Extract the (x, y) coordinate from the center of the cell holding the provided text.  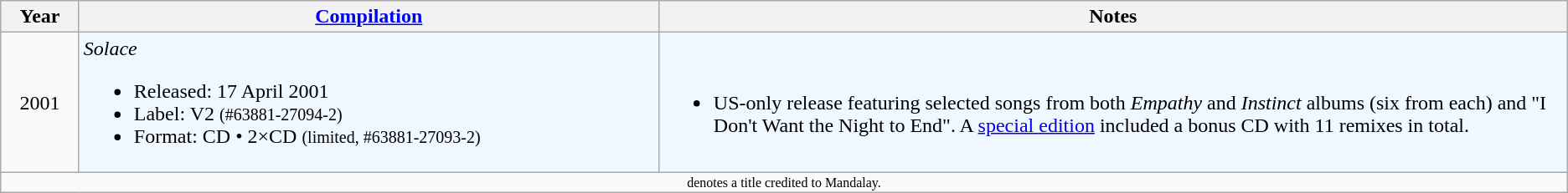
Year (40, 17)
Compilation (369, 17)
denotes a title credited to Mandalay. (784, 182)
SolaceReleased: 17 April 2001Label: V2 (#63881-27094-2)Format: CD • 2×CD (limited, #63881-27093-2) (369, 102)
Notes (1112, 17)
2001 (40, 102)
